Locate the cell with the specified text and output its [x, y] center coordinate. 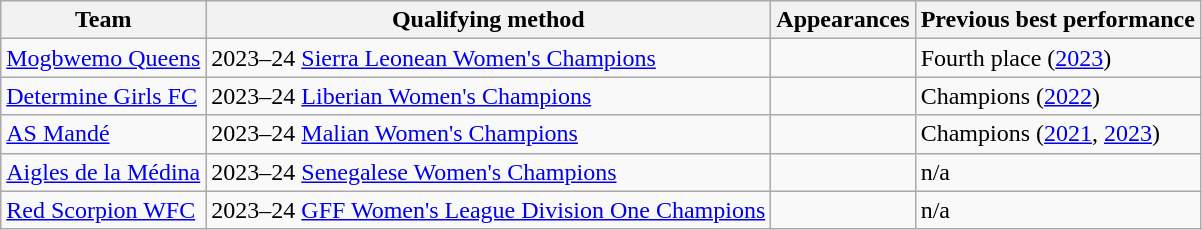
AS Mandé [104, 134]
Fourth place (2023) [1058, 58]
Red Scorpion WFC [104, 210]
2023–24 Liberian Women's Champions [488, 96]
Aigles de la Médina [104, 172]
Champions (2022) [1058, 96]
Qualifying method [488, 20]
2023–24 GFF Women's League Division One Champions [488, 210]
Previous best performance [1058, 20]
2023–24 Sierra Leonean Women's Champions [488, 58]
Team [104, 20]
Appearances [843, 20]
2023–24 Malian Women's Champions [488, 134]
Champions (2021, 2023) [1058, 134]
2023–24 Senegalese Women's Champions [488, 172]
Mogbwemo Queens [104, 58]
Determine Girls FC [104, 96]
